Output the [X, Y] coordinate of the center of the cell containing the given text.  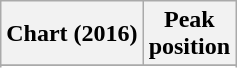
Chart (2016) [72, 34]
Peak position [189, 34]
